Search for the cell housing the specified text and yield its [x, y] center coordinate. 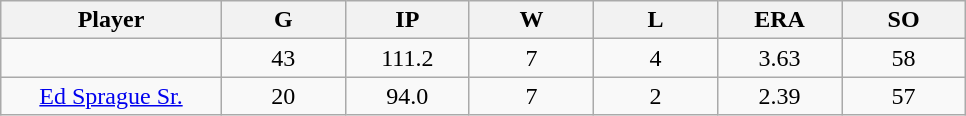
3.63 [779, 58]
43 [283, 58]
2 [655, 96]
L [655, 20]
ERA [779, 20]
G [283, 20]
4 [655, 58]
94.0 [407, 96]
SO [904, 20]
2.39 [779, 96]
57 [904, 96]
111.2 [407, 58]
W [531, 20]
Player [112, 20]
IP [407, 20]
20 [283, 96]
Ed Sprague Sr. [112, 96]
58 [904, 58]
